Extract the (x, y) coordinate from the center of the cell holding the provided text.  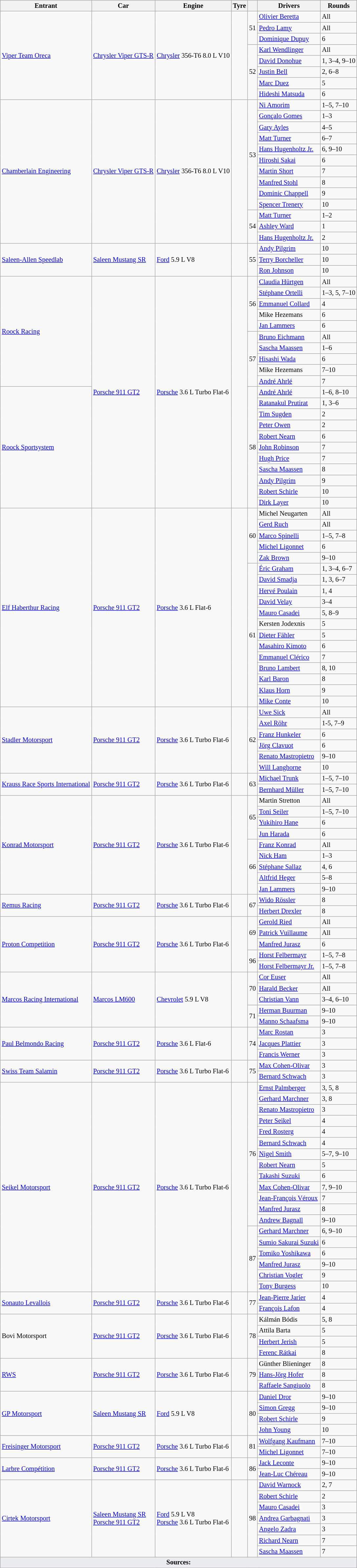
Spencer Trenery (289, 204)
Éric Graham (289, 569)
Jack Leconte (289, 1463)
62 (252, 740)
98 (252, 1518)
Wolfgang Kaufmann (289, 1441)
Ford 5.9 L V8Porsche 3.6 L Turbo Flat-6 (193, 1518)
David Donohue (289, 61)
Ni Amorim (289, 105)
Marco Spinelli (289, 536)
Chamberlain Engineering (46, 171)
Martin Short (289, 171)
Franz Hunkeler (289, 734)
Jun Harada (289, 834)
80 (252, 1413)
Manfred Stohl (289, 182)
Simon Gregg (289, 1408)
58 (252, 447)
Olivier Beretta (289, 17)
2, 6–8 (339, 72)
Sources: (179, 1562)
1, 3–6 (339, 403)
4, 6 (339, 867)
Zak Brown (289, 558)
Marcos Racing International (46, 999)
Raffaele Sangiuolo (289, 1386)
63 (252, 784)
Hisashi Wada (289, 359)
Hervé Poulain (289, 591)
69 (252, 933)
5, 8 (339, 1319)
Rounds (339, 6)
Justin Bell (289, 72)
Saleen Mustang SRPorsche 911 GT2 (123, 1518)
Bruno Eichmann (289, 337)
Masahiro Kimoto (289, 646)
Kálmán Bódis (289, 1319)
Larbre Compétition (46, 1468)
Claudia Hürtgen (289, 282)
Gary Ayles (289, 127)
Proton Competition (46, 944)
Jacques Plattier (289, 1043)
Gonçalo Gomes (289, 116)
Ratanakul Prutirat (289, 403)
Dieter Fähler (289, 635)
2, 7 (339, 1485)
David Smadja (289, 580)
6–7 (339, 138)
Entrant (46, 6)
Andrew Bagnall (289, 1220)
71 (252, 1016)
Nick Ham (289, 856)
1 (339, 226)
7, 9–10 (339, 1187)
Karl Wendlinger (289, 50)
76 (252, 1154)
Dominic Chappell (289, 193)
Fred Rosterg (289, 1132)
Elf Haberthur Racing (46, 608)
Terry Borcheller (289, 259)
Ernst Palmberger (289, 1088)
56 (252, 304)
Franz Konrad (289, 845)
54 (252, 226)
74 (252, 1043)
Bernhard Müller (289, 790)
1–6 (339, 348)
Martin Stretton (289, 801)
Engine (193, 6)
Herbert Jerish (289, 1342)
Chevrolet 5.9 L V8 (193, 999)
Tony Burgess (289, 1286)
Bovi Motorsport (46, 1336)
Harald Becker (289, 988)
Tyre (239, 6)
Dominique Dupuy (289, 39)
Yukihiro Hane (289, 823)
1, 3, 6–7 (339, 580)
65 (252, 817)
3, 8 (339, 1099)
77 (252, 1303)
Patrick Vuillaume (289, 933)
Remus Racing (46, 905)
Mike Conte (289, 701)
Dirk Layer (289, 503)
Wido Rössler (289, 900)
Marc Duez (289, 83)
Swiss Team Salamin (46, 1071)
1, 3–4, 9–10 (339, 61)
Günther Blieninger (289, 1364)
Emmanuel Collard (289, 304)
Pedro Lamy (289, 28)
Stéphane Ortelli (289, 293)
François Lafon (289, 1309)
Horst Felbermayr Jr. (289, 966)
Christian Vann (289, 999)
3–4, 6–10 (339, 999)
Peter Owen (289, 425)
Roock Sportsystem (46, 447)
Takashi Suzuki (289, 1176)
Axel Röhr (289, 723)
Cor Euser (289, 977)
75 (252, 1071)
Gerd Ruch (289, 525)
Karl Baron (289, 679)
Gerold Ried (289, 922)
Freisinger Motorsport (46, 1447)
60 (252, 536)
Klaus Horn (289, 690)
Tomiko Yoshikawa (289, 1253)
Horst Felbermayr (289, 955)
51 (252, 28)
1-5, 7–9 (339, 723)
3–4 (339, 602)
Marcos LM600 (123, 999)
1, 4 (339, 591)
Sonauto Levallois (46, 1303)
Nigel Smith (289, 1154)
Stéphane Sallaz (289, 867)
79 (252, 1374)
Peter Seikel (289, 1121)
Krauss Race Sports International (46, 784)
John Young (289, 1430)
Jean-Luc Chéreau (289, 1474)
RWS (46, 1374)
Viper Team Oreca (46, 55)
Bruno Lambert (289, 668)
4–5 (339, 127)
Richard Nearn (289, 1540)
GP Motorsport (46, 1413)
52 (252, 72)
78 (252, 1336)
70 (252, 988)
Ashley Ward (289, 226)
1–6, 8–10 (339, 392)
Hideshi Matsuda (289, 94)
1, 3–4, 6–7 (339, 569)
Christian Vogler (289, 1275)
5–7, 9–10 (339, 1154)
Hugh Price (289, 458)
Konrad Motorsport (46, 845)
3, 5, 8 (339, 1088)
1–2 (339, 216)
Hiroshi Sakai (289, 160)
Francis Werner (289, 1055)
John Robinson (289, 447)
1–3, 5, 7–10 (339, 293)
Attila Barta (289, 1331)
Seikel Motorsport (46, 1187)
Uwe Sick (289, 712)
Emmanuel Clérico (289, 657)
96 (252, 960)
Kersten Jodexnis (289, 624)
David Warnock (289, 1485)
Herbert Drexler (289, 911)
Roock Racing (46, 331)
Altfrid Heger (289, 878)
Paul Belmondo Racing (46, 1043)
Tim Sugden (289, 414)
Jean-Pierre Jarier (289, 1297)
Drivers (289, 6)
86 (252, 1468)
Saleen-Allen Speedlab (46, 260)
55 (252, 260)
Daniel Dror (289, 1397)
66 (252, 867)
Ferenc Rátkai (289, 1352)
Stadler Motorsport (46, 740)
Will Langhorne (289, 768)
Andrea Garbagnati (289, 1518)
Manno Schaafsma (289, 1021)
8, 10 (339, 668)
David Velay (289, 602)
Herman Buurman (289, 1010)
Angelo Zadra (289, 1529)
Michael Trunk (289, 778)
Michel Neugarten (289, 514)
5, 8–9 (339, 613)
87 (252, 1259)
61 (252, 635)
53 (252, 155)
Marc Rostan (289, 1032)
Car (123, 6)
5–8 (339, 878)
Jörg Clavuot (289, 745)
Ron Johnson (289, 271)
Hans-Jörg Hofer (289, 1375)
57 (252, 359)
81 (252, 1447)
67 (252, 905)
Sumio Sakurai Suzuki (289, 1242)
Cirtek Motorsport (46, 1518)
Toni Seiler (289, 812)
Jean-François Véroux (289, 1198)
